Identify which cell holds the provided text, then report its (x, y) central coordinate. 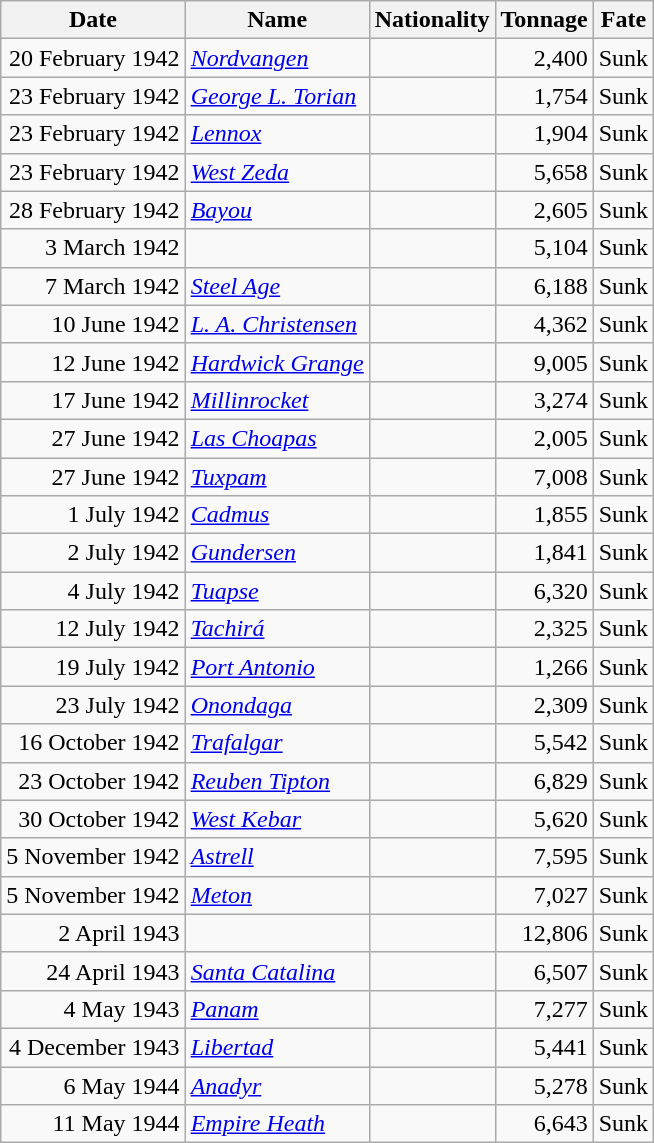
4 December 1943 (93, 1047)
17 June 1942 (93, 400)
7 March 1942 (93, 286)
L. A. Christensen (277, 324)
5,542 (544, 743)
5,278 (544, 1085)
5,104 (544, 248)
Santa Catalina (277, 971)
20 February 1942 (93, 58)
1,904 (544, 134)
2,005 (544, 438)
7,027 (544, 895)
Libertad (277, 1047)
Date (93, 20)
6,829 (544, 781)
9,005 (544, 362)
Onondaga (277, 705)
Tuxpam (277, 477)
4,362 (544, 324)
6 May 1944 (93, 1085)
12,806 (544, 933)
Gundersen (277, 553)
2 April 1943 (93, 933)
2,309 (544, 705)
5,658 (544, 172)
Nationality (432, 20)
1,855 (544, 515)
West Kebar (277, 819)
24 April 1943 (93, 971)
4 May 1943 (93, 1009)
Tuapse (277, 591)
Tachirá (277, 629)
6,320 (544, 591)
4 July 1942 (93, 591)
Name (277, 20)
Bayou (277, 210)
2,605 (544, 210)
6,507 (544, 971)
7,277 (544, 1009)
Hardwick Grange (277, 362)
12 July 1942 (93, 629)
2 July 1942 (93, 553)
5,620 (544, 819)
6,643 (544, 1124)
7,008 (544, 477)
7,595 (544, 857)
3,274 (544, 400)
Panam (277, 1009)
Trafalgar (277, 743)
1 July 1942 (93, 515)
11 May 1944 (93, 1124)
23 July 1942 (93, 705)
Cadmus (277, 515)
28 February 1942 (93, 210)
6,188 (544, 286)
Tonnage (544, 20)
1,754 (544, 96)
Reuben Tipton (277, 781)
Millinrocket (277, 400)
12 June 1942 (93, 362)
Port Antonio (277, 667)
5,441 (544, 1047)
10 June 1942 (93, 324)
Nordvangen (277, 58)
Fate (623, 20)
3 March 1942 (93, 248)
1,266 (544, 667)
Astrell (277, 857)
Empire Heath (277, 1124)
Las Choapas (277, 438)
2,325 (544, 629)
30 October 1942 (93, 819)
George L. Torian (277, 96)
1,841 (544, 553)
16 October 1942 (93, 743)
2,400 (544, 58)
19 July 1942 (93, 667)
23 October 1942 (93, 781)
Meton (277, 895)
Lennox (277, 134)
Steel Age (277, 286)
Anadyr (277, 1085)
West Zeda (277, 172)
